Return (x, y) of the center of cell containing provided text 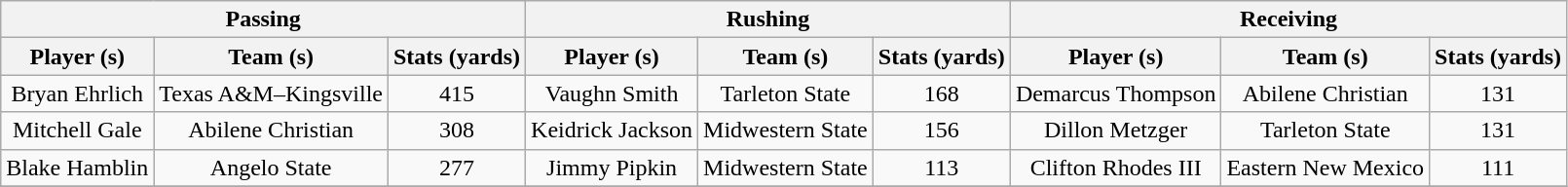
Vaughn Smith (612, 93)
Texas A&M–Kingsville (271, 93)
Rushing (768, 19)
277 (456, 168)
415 (456, 93)
Receiving (1288, 19)
Clifton Rhodes III (1116, 168)
113 (941, 168)
Dillon Metzger (1116, 131)
Bryan Ehrlich (78, 93)
Keidrick Jackson (612, 131)
156 (941, 131)
Eastern New Mexico (1325, 168)
Mitchell Gale (78, 131)
Jimmy Pipkin (612, 168)
Passing (263, 19)
Blake Hamblin (78, 168)
Demarcus Thompson (1116, 93)
111 (1498, 168)
308 (456, 131)
Angelo State (271, 168)
168 (941, 93)
